For the text-containing cell, return its midpoint in (X, Y) coordinate format. 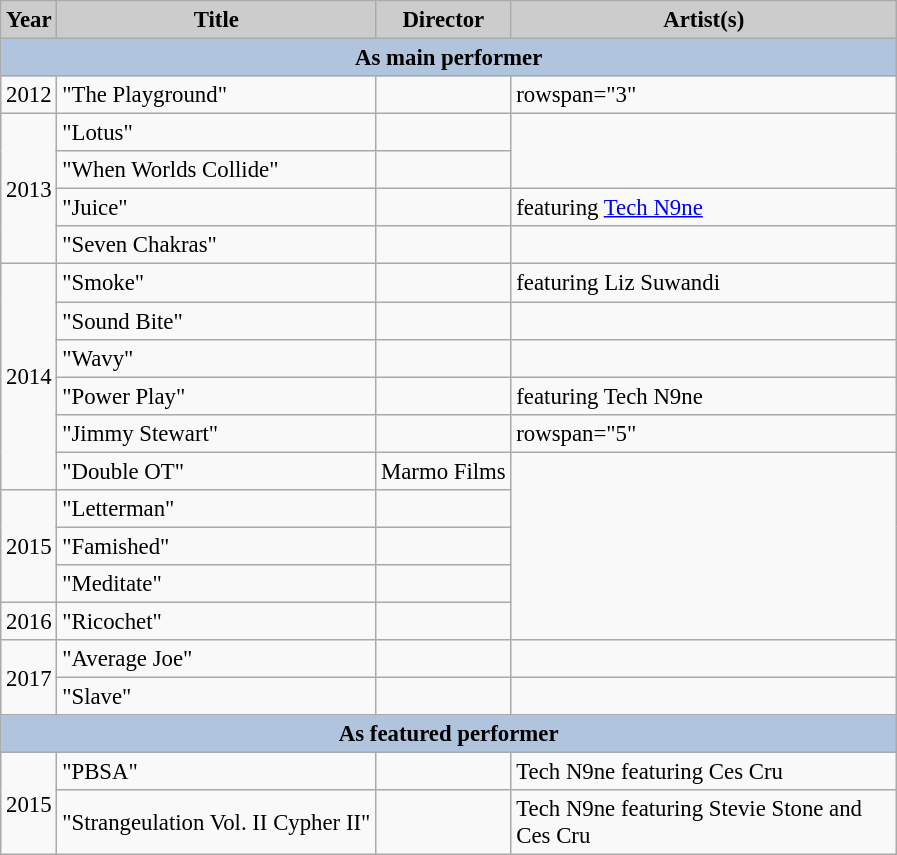
Marmo Films (444, 471)
Tech N9ne featuring Stevie Stone and Ces Cru (704, 822)
As featured performer (449, 734)
"Jimmy Stewart" (216, 433)
"Average Joe" (216, 659)
2014 (29, 377)
"Smoke" (216, 283)
"When Worlds Collide" (216, 170)
"Meditate" (216, 584)
Tech N9ne featuring Ces Cru (704, 772)
featuring Liz Suwandi (704, 283)
2013 (29, 189)
"Sound Bite" (216, 321)
"The Playground" (216, 95)
Director (444, 20)
rowspan="5" (704, 433)
rowspan="3" (704, 95)
As main performer (449, 58)
Year (29, 20)
"Juice" (216, 208)
Title (216, 20)
"Seven Chakras" (216, 245)
"Famished" (216, 546)
"Ricochet" (216, 621)
"Strangeulation Vol. II Cypher II" (216, 822)
"Letterman" (216, 509)
"Slave" (216, 697)
"Wavy" (216, 358)
2016 (29, 621)
"Power Play" (216, 396)
"Lotus" (216, 133)
2012 (29, 95)
2017 (29, 678)
"PBSA" (216, 772)
Artist(s) (704, 20)
"Double OT" (216, 471)
